Locate the cell with the specified text and output its [X, Y] center coordinate. 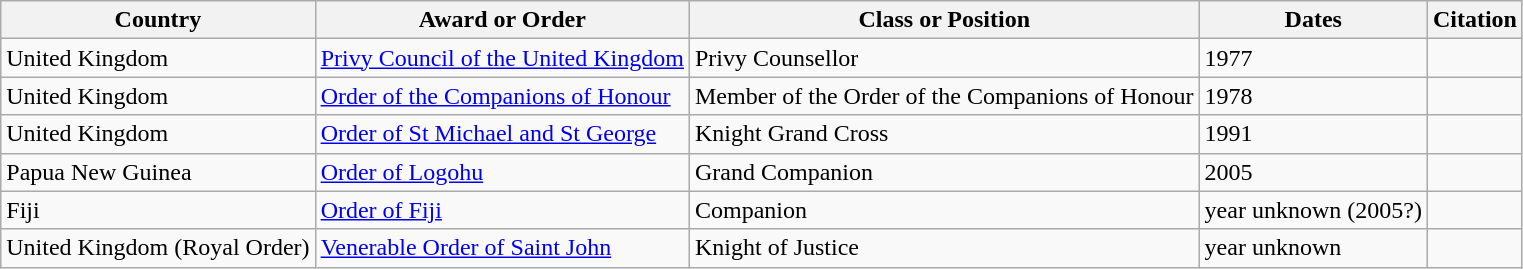
1991 [1313, 134]
Country [158, 20]
Order of the Companions of Honour [502, 96]
Order of Fiji [502, 210]
Order of St Michael and St George [502, 134]
Fiji [158, 210]
Privy Council of the United Kingdom [502, 58]
Member of the Order of the Companions of Honour [944, 96]
Papua New Guinea [158, 172]
1977 [1313, 58]
United Kingdom (Royal Order) [158, 248]
Dates [1313, 20]
Privy Counsellor [944, 58]
Grand Companion [944, 172]
2005 [1313, 172]
Knight Grand Cross [944, 134]
Venerable Order of Saint John [502, 248]
Companion [944, 210]
year unknown [1313, 248]
Knight of Justice [944, 248]
Citation [1474, 20]
Order of Logohu [502, 172]
Award or Order [502, 20]
1978 [1313, 96]
Class or Position [944, 20]
year unknown (2005?) [1313, 210]
